Search for the cell housing the specified text and yield its (x, y) center coordinate. 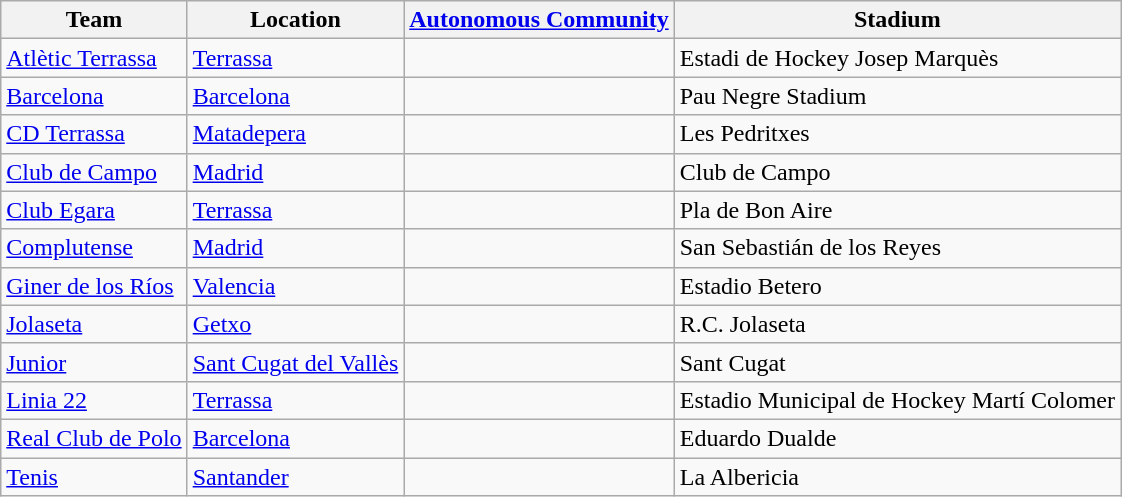
Jolaseta (94, 324)
CD Terrassa (94, 134)
Real Club de Polo (94, 438)
Pla de Bon Aire (897, 210)
Matadepera (296, 134)
Stadium (897, 20)
Estadio Betero (897, 286)
Getxo (296, 324)
Eduardo Dualde (897, 438)
Autonomous Community (539, 20)
San Sebastián de los Reyes (897, 248)
Linia 22 (94, 400)
La Albericia (897, 477)
Location (296, 20)
Pau Negre Stadium (897, 96)
R.C. Jolaseta (897, 324)
Les Pedritxes (897, 134)
Estadi de Hockey Josep Marquès (897, 58)
Complutense (94, 248)
Valencia (296, 286)
Estadio Municipal de Hockey Martí Colomer (897, 400)
Atlètic Terrassa (94, 58)
Sant Cugat (897, 362)
Sant Cugat del Vallès (296, 362)
Club Egara (94, 210)
Junior (94, 362)
Giner de los Ríos (94, 286)
Team (94, 20)
Santander (296, 477)
Tenis (94, 477)
